Detect which cell encompasses the target text, then output its (X, Y) center coordinate. 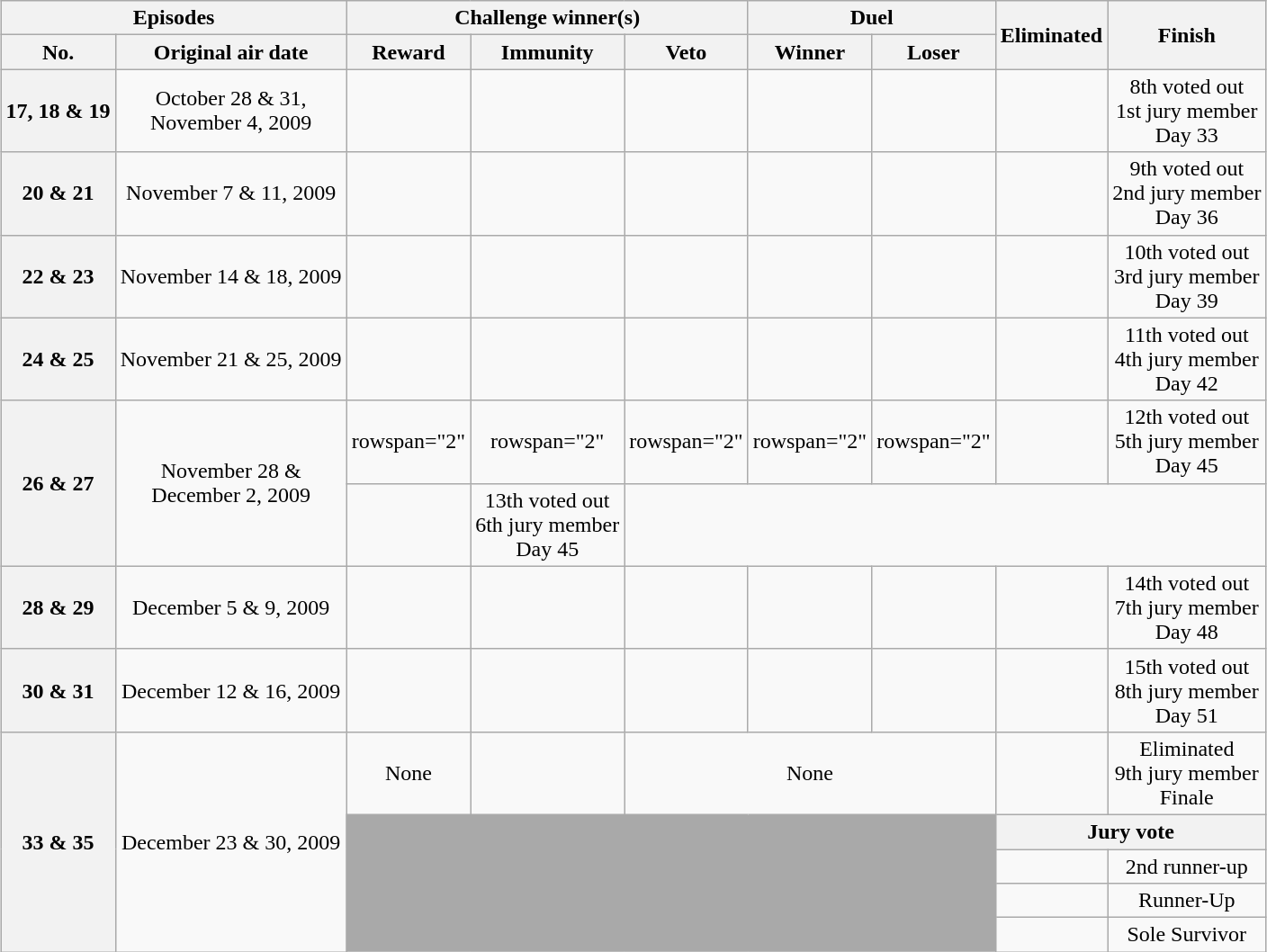
33 & 35 (58, 841)
Eliminated (1051, 35)
Loser (934, 52)
Immunity (547, 52)
No. (58, 52)
20 & 21 (58, 193)
November 28 &December 2, 2009 (230, 483)
Original air date (230, 52)
December 12 & 16, 2009 (230, 690)
13th voted out6th jury memberDay 45 (547, 525)
Eliminated9th jury memberFinale (1187, 773)
24 & 25 (58, 359)
30 & 31 (58, 690)
28 & 29 (58, 607)
Runner-Up (1187, 901)
October 28 & 31,November 4, 2009 (230, 111)
26 & 27 (58, 483)
December 23 & 30, 2009 (230, 841)
14th voted out7th jury memberDay 48 (1187, 607)
December 5 & 9, 2009 (230, 607)
9th voted out2nd jury memberDay 36 (1187, 193)
17, 18 & 19 (58, 111)
Episodes (174, 18)
Reward (409, 52)
November 21 & 25, 2009 (230, 359)
Sole Survivor (1187, 935)
2nd runner-up (1187, 867)
Veto (687, 52)
Duel (871, 18)
Winner (810, 52)
Finish (1187, 35)
November 14 & 18, 2009 (230, 276)
November 7 & 11, 2009 (230, 193)
15th voted out8th jury memberDay 51 (1187, 690)
8th voted out1st jury memberDay 33 (1187, 111)
Challenge winner(s) (547, 18)
Jury vote (1130, 831)
10th voted out3rd jury memberDay 39 (1187, 276)
22 & 23 (58, 276)
12th voted out5th jury memberDay 45 (1187, 442)
11th voted out4th jury memberDay 42 (1187, 359)
